Provide the [x, y] coordinate of the cell's center where the given text is located.  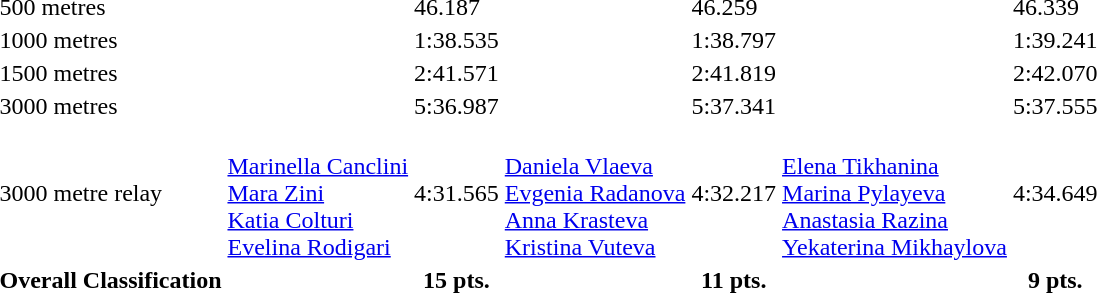
2:41.571 [457, 73]
Marinella CancliniMara ZiniKatia ColturiEvelina Rodigari [318, 193]
4:31.565 [457, 193]
1:38.797 [734, 40]
Elena TikhaninaMarina PylayevaAnastasia RazinaYekaterina Mikhaylova [895, 193]
Daniela VlaevaEvgenia RadanovaAnna KrastevaKristina Vuteva [595, 193]
5:36.987 [457, 106]
4:32.217 [734, 193]
5:37.341 [734, 106]
1:38.535 [457, 40]
2:41.819 [734, 73]
